For the text-containing cell, return its midpoint in [X, Y] coordinate format. 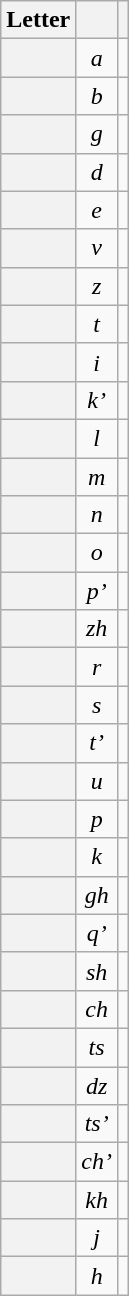
k [97, 857]
m [97, 477]
j [97, 1238]
k’ [97, 400]
ch [97, 1009]
ch’ [97, 1162]
kh [97, 1200]
Letter [38, 20]
ts [97, 1047]
p’ [97, 591]
u [97, 781]
n [97, 515]
p [97, 819]
zh [97, 629]
l [97, 438]
i [97, 362]
t’ [97, 743]
d [97, 172]
h [97, 1276]
b [97, 96]
gh [97, 895]
a [97, 58]
ts’ [97, 1124]
v [97, 248]
dz [97, 1085]
s [97, 705]
r [97, 667]
z [97, 286]
g [97, 134]
sh [97, 971]
e [97, 210]
q’ [97, 933]
t [97, 324]
o [97, 553]
